Locate the cell with the specified text and output its [X, Y] center coordinate. 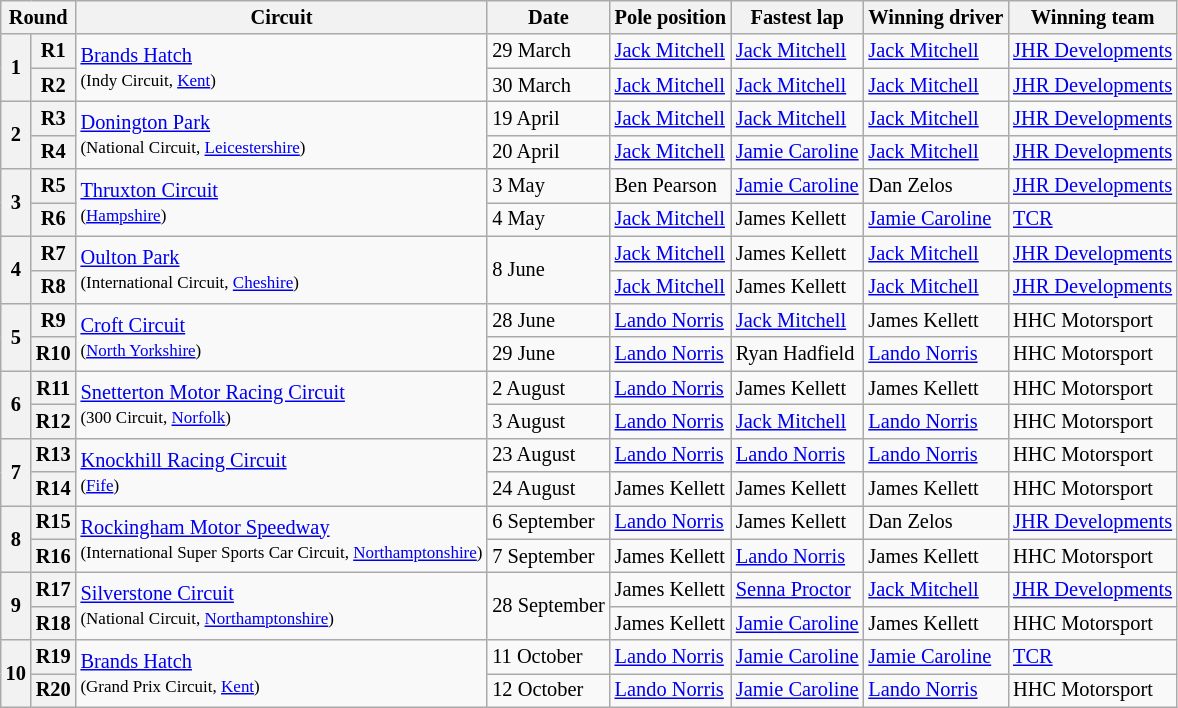
7 September [548, 556]
6 [16, 404]
8 June [548, 270]
30 March [548, 85]
R17 [54, 589]
R4 [54, 152]
Winning team [1092, 17]
7 [16, 472]
4 May [548, 219]
R12 [54, 421]
R1 [54, 51]
R5 [54, 186]
Round [38, 17]
1 [16, 68]
5 [16, 336]
R19 [54, 657]
23 August [548, 455]
Silverstone Circuit(National Circuit, Northamptonshire) [282, 606]
Ben Pearson [670, 186]
2 [16, 134]
R14 [54, 489]
R9 [54, 320]
R20 [54, 690]
Oulton Park(International Circuit, Cheshire) [282, 270]
Fastest lap [798, 17]
28 September [548, 606]
28 June [548, 320]
Brands Hatch(Grand Prix Circuit, Kent) [282, 674]
Winning driver [936, 17]
Rockingham Motor Speedway(International Super Sports Car Circuit, Northamptonshire) [282, 538]
R13 [54, 455]
29 March [548, 51]
R11 [54, 388]
3 [16, 202]
Date [548, 17]
10 [16, 674]
Snetterton Motor Racing Circuit(300 Circuit, Norfolk) [282, 404]
19 April [548, 118]
R16 [54, 556]
12 October [548, 690]
Ryan Hadfield [798, 354]
Knockhill Racing Circuit(Fife) [282, 472]
Donington Park(National Circuit, Leicestershire) [282, 134]
R18 [54, 623]
Croft Circuit(North Yorkshire) [282, 336]
3 May [548, 186]
Thruxton Circuit(Hampshire) [282, 202]
20 April [548, 152]
R10 [54, 354]
R2 [54, 85]
R6 [54, 219]
2 August [548, 388]
R3 [54, 118]
6 September [548, 522]
4 [16, 270]
Brands Hatch(Indy Circuit, Kent) [282, 68]
29 June [548, 354]
8 [16, 538]
R15 [54, 522]
Circuit [282, 17]
24 August [548, 489]
Pole position [670, 17]
9 [16, 606]
R8 [54, 287]
Senna Proctor [798, 589]
3 August [548, 421]
R7 [54, 253]
11 October [548, 657]
